Scan for the cell matching the given text and deliver its (x, y) coordinate at center. 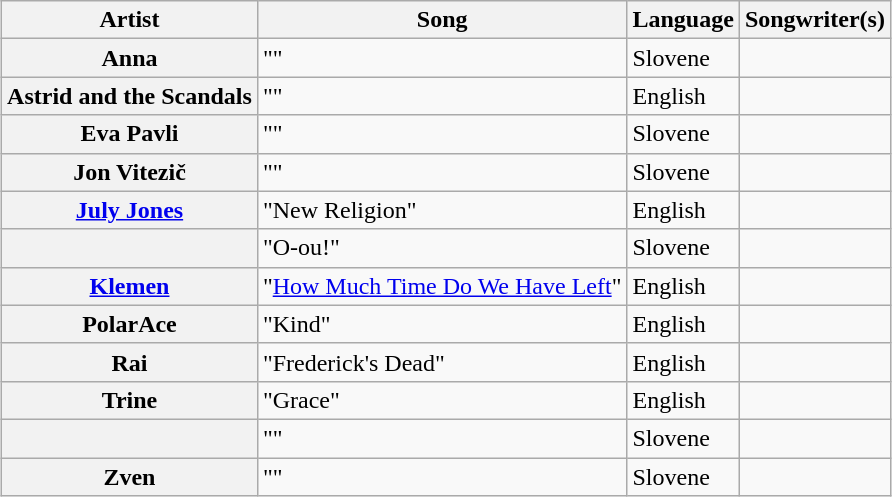
July Jones (130, 210)
Eva Pavli (130, 134)
"Kind" (442, 324)
Anna (130, 58)
"How Much Time Do We Have Left" (442, 286)
Zven (130, 477)
Songwriter(s) (814, 20)
Trine (130, 400)
"New Religion" (442, 210)
Astrid and the Scandals (130, 96)
Jon Vitezič (130, 172)
Rai (130, 362)
Artist (130, 20)
Language (683, 20)
"Grace" (442, 400)
Klemen (130, 286)
"Frederick's Dead" (442, 362)
PolarAce (130, 324)
Song (442, 20)
"O-ou!" (442, 248)
